Search for the cell housing the specified text and yield its [x, y] center coordinate. 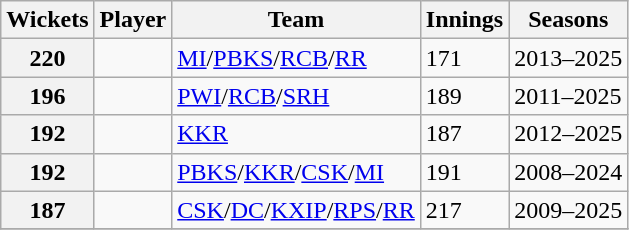
171 [464, 58]
CSK/DC/KXIP/RPS/RR [296, 210]
2009–2025 [568, 210]
196 [48, 96]
Innings [464, 20]
Seasons [568, 20]
PBKS/KKR/CSK/MI [296, 172]
2008–2024 [568, 172]
217 [464, 210]
2012–2025 [568, 134]
2011–2025 [568, 96]
PWI/RCB/SRH [296, 96]
Team [296, 20]
2013–2025 [568, 58]
191 [464, 172]
MI/PBKS/RCB/RR [296, 58]
KKR [296, 134]
189 [464, 96]
Wickets [48, 20]
Player [133, 20]
220 [48, 58]
